Find where the given text appears and provide that cell's center as [x, y] coordinate. 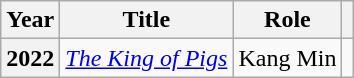
Kang Min [288, 58]
Role [288, 20]
The King of Pigs [146, 58]
2022 [30, 58]
Year [30, 20]
Title [146, 20]
